Determine the [X, Y] coordinate at the center of the cell enclosing the given text.  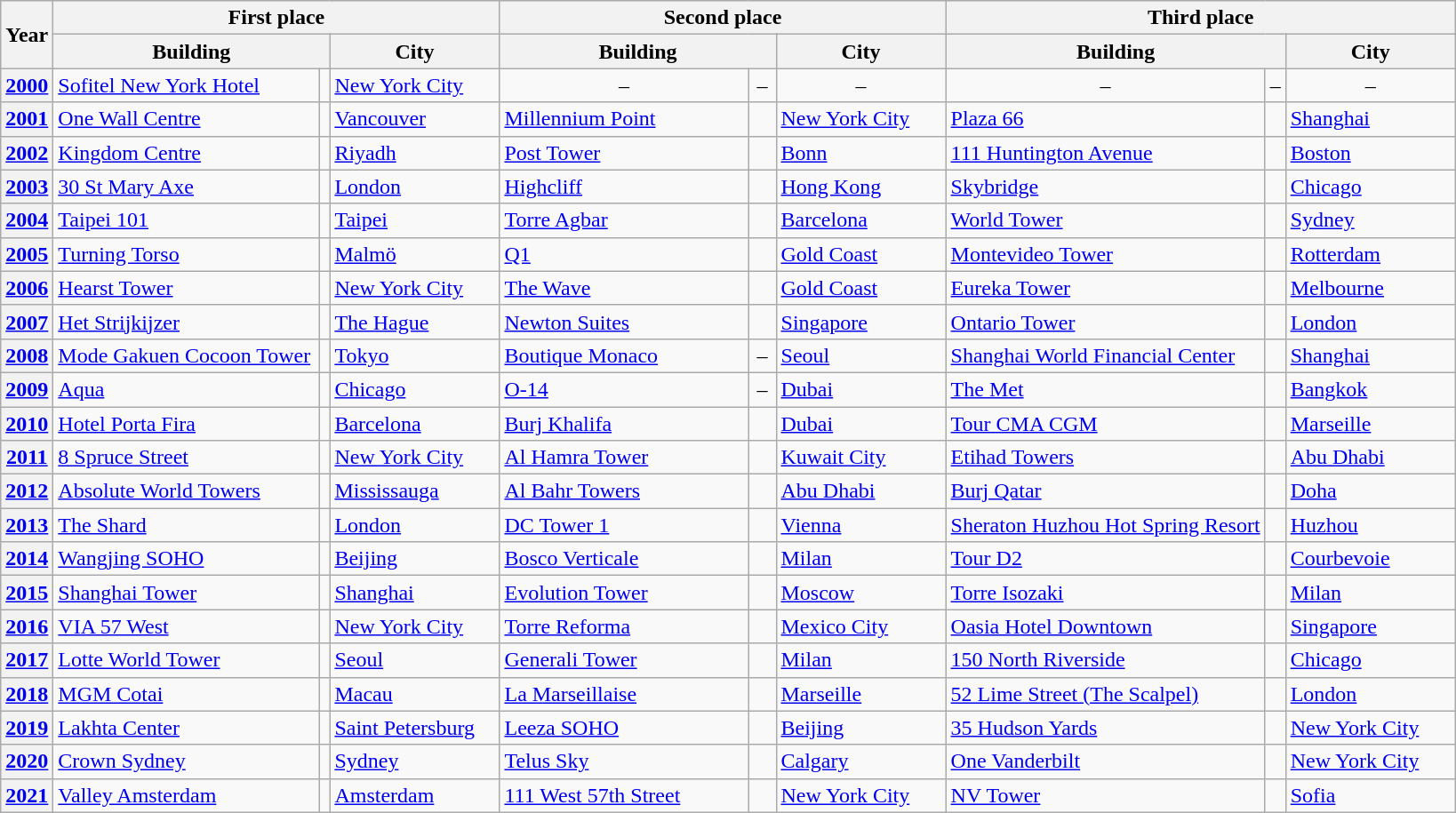
2015 [27, 593]
2001 [27, 119]
MGM Cotai [187, 694]
2020 [27, 761]
Sofitel New York Hotel [187, 85]
2004 [27, 220]
Torre Agbar [624, 220]
2017 [27, 660]
Telus Sky [624, 761]
Q1 [624, 254]
Boston [1371, 153]
Etihad Towers [1106, 458]
Lakhta Center [187, 728]
Vienna [860, 525]
Melbourne [1371, 288]
Turning Torso [187, 254]
Generali Tower [624, 660]
Hearst Tower [187, 288]
Bangkok [1371, 389]
The Shard [187, 525]
Mode Gakuen Cocoon Tower [187, 355]
One Wall Centre [187, 119]
First place [276, 18]
Tour CMA CGM [1106, 424]
Valley Amsterdam [187, 795]
Burj Khalifa [624, 424]
Leeza SOHO [624, 728]
Hong Kong [860, 187]
2009 [27, 389]
Sofia [1371, 795]
The Wave [624, 288]
Montevideo Tower [1106, 254]
2012 [27, 491]
Moscow [860, 593]
Kuwait City [860, 458]
35 Hudson Yards [1106, 728]
Burj Qatar [1106, 491]
Evolution Tower [624, 593]
The Hague [414, 322]
Mexico City [860, 626]
111 Huntington Avenue [1106, 153]
Tour D2 [1106, 559]
One Vanderbilt [1106, 761]
Eureka Tower [1106, 288]
Second place [723, 18]
Post Tower [624, 153]
World Tower [1106, 220]
Absolute World Towers [187, 491]
Taipei 101 [187, 220]
2013 [27, 525]
DC Tower 1 [624, 525]
2006 [27, 288]
Amsterdam [414, 795]
2021 [27, 795]
La Marseillaise [624, 694]
Taipei [414, 220]
O-14 [624, 389]
Crown Sydney [187, 761]
Malmö [414, 254]
Highcliff [624, 187]
2000 [27, 85]
Vancouver [414, 119]
2016 [27, 626]
2014 [27, 559]
2011 [27, 458]
Al Bahr Towers [624, 491]
Sheraton Huzhou Hot Spring Resort [1106, 525]
30 St Mary Axe [187, 187]
Torre Reforma [624, 626]
Shanghai World Financial Center [1106, 355]
8 Spruce Street [187, 458]
Oasia Hotel Downtown [1106, 626]
Boutique Monaco [624, 355]
2018 [27, 694]
Shanghai Tower [187, 593]
2007 [27, 322]
Courbevoie [1371, 559]
Huzhou [1371, 525]
Het Strijkijzer [187, 322]
VIA 57 West [187, 626]
Al Hamra Tower [624, 458]
Plaza 66 [1106, 119]
2008 [27, 355]
Millennium Point [624, 119]
Lotte World Tower [187, 660]
Aqua [187, 389]
Calgary [860, 761]
Bonn [860, 153]
Newton Suites [624, 322]
2002 [27, 153]
Hotel Porta Fira [187, 424]
Year [27, 35]
2010 [27, 424]
2005 [27, 254]
Skybridge [1106, 187]
111 West 57th Street [624, 795]
Bosco Verticale [624, 559]
NV Tower [1106, 795]
Wangjing SOHO [187, 559]
Riyadh [414, 153]
Third place [1200, 18]
150 North Riverside [1106, 660]
Doha [1371, 491]
2003 [27, 187]
Macau [414, 694]
Mississauga [414, 491]
52 Lime Street (The Scalpel) [1106, 694]
Saint Petersburg [414, 728]
Rotterdam [1371, 254]
Torre Isozaki [1106, 593]
Tokyo [414, 355]
2019 [27, 728]
The Met [1106, 389]
Ontario Tower [1106, 322]
Kingdom Centre [187, 153]
